Provide the (x, y) coordinate of the cell's center where the given text is located.  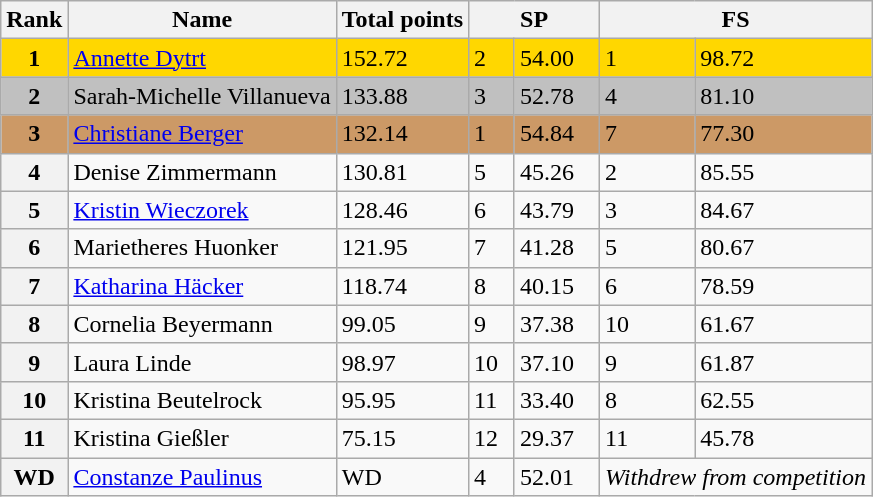
152.72 (402, 58)
Name (202, 20)
Withdrew from competition (736, 477)
95.95 (402, 400)
45.26 (556, 172)
37.10 (556, 362)
Laura Linde (202, 362)
133.88 (402, 96)
Denise Zimmermann (202, 172)
Total points (402, 20)
41.28 (556, 248)
Christiane Berger (202, 134)
Kristina Gießler (202, 438)
84.67 (784, 210)
75.15 (402, 438)
29.37 (556, 438)
Kristin Wieczorek (202, 210)
45.78 (784, 438)
37.38 (556, 324)
98.72 (784, 58)
85.55 (784, 172)
52.78 (556, 96)
Katharina Häcker (202, 286)
81.10 (784, 96)
FS (736, 20)
54.84 (556, 134)
61.87 (784, 362)
SP (534, 20)
62.55 (784, 400)
Kristina Beutelrock (202, 400)
40.15 (556, 286)
43.79 (556, 210)
121.95 (402, 248)
Constanze Paulinus (202, 477)
77.30 (784, 134)
128.46 (402, 210)
12 (492, 438)
132.14 (402, 134)
61.67 (784, 324)
118.74 (402, 286)
52.01 (556, 477)
Rank (34, 20)
Cornelia Beyermann (202, 324)
Annette Dytrt (202, 58)
130.81 (402, 172)
Sarah-Michelle Villanueva (202, 96)
Marietheres Huonker (202, 248)
99.05 (402, 324)
78.59 (784, 286)
98.97 (402, 362)
33.40 (556, 400)
80.67 (784, 248)
54.00 (556, 58)
